Capture the cell that displays the provided text and extract its (X, Y) central coordinate. 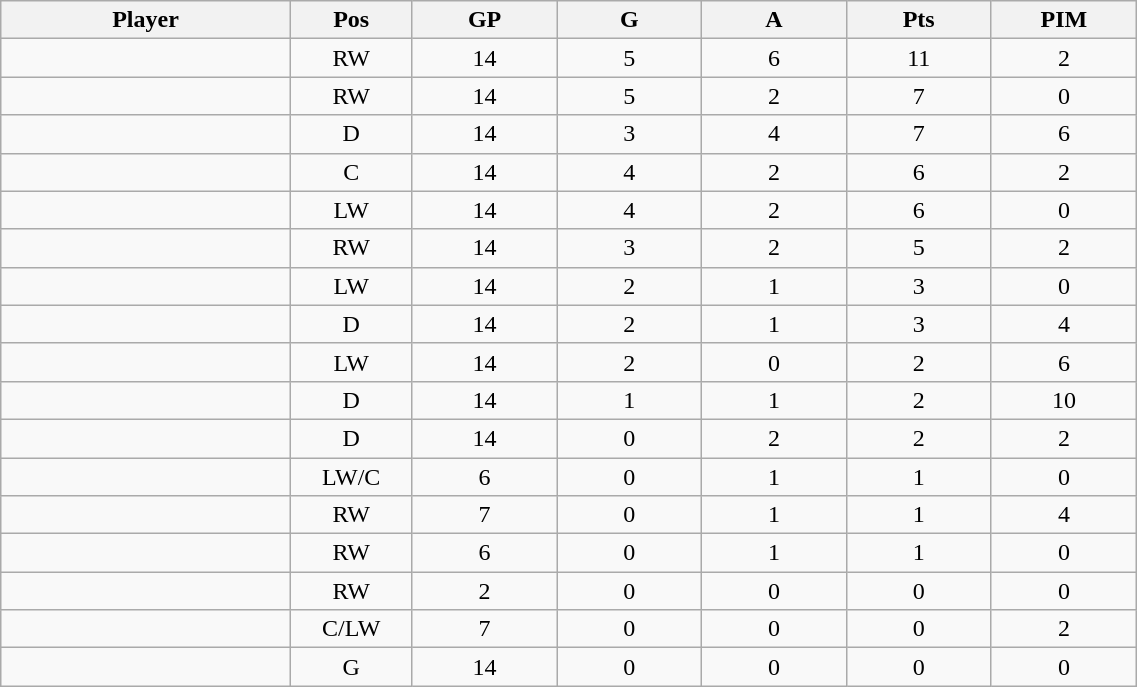
Player (146, 20)
11 (918, 58)
C/LW (351, 629)
C (351, 172)
Pos (351, 20)
LW/C (351, 477)
GP (484, 20)
10 (1064, 400)
A (774, 20)
PIM (1064, 20)
Pts (918, 20)
